Return the (x, y) coordinate for the center point of the cell that contains the specified text.  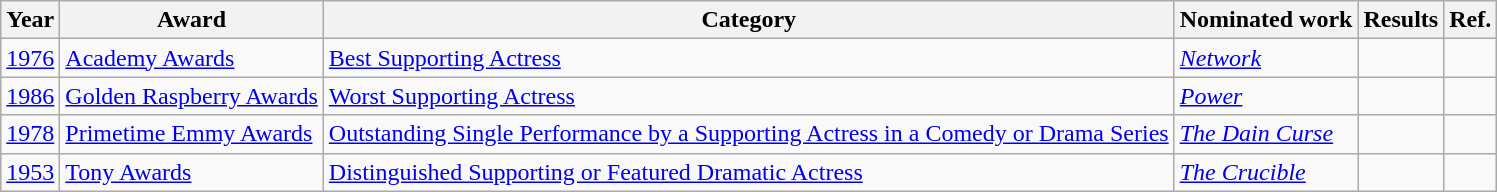
Tony Awards (192, 172)
Nominated work (1266, 20)
Award (192, 20)
Golden Raspberry Awards (192, 96)
Best Supporting Actress (748, 58)
Outstanding Single Performance by a Supporting Actress in a Comedy or Drama Series (748, 134)
Worst Supporting Actress (748, 96)
The Dain Curse (1266, 134)
1986 (30, 96)
Primetime Emmy Awards (192, 134)
The Crucible (1266, 172)
Academy Awards (192, 58)
Ref. (1470, 20)
Network (1266, 58)
1978 (30, 134)
Results (1401, 20)
Power (1266, 96)
Year (30, 20)
1953 (30, 172)
Distinguished Supporting or Featured Dramatic Actress (748, 172)
Category (748, 20)
1976 (30, 58)
